Output the (x, y) coordinate of the center of the cell containing the given text.  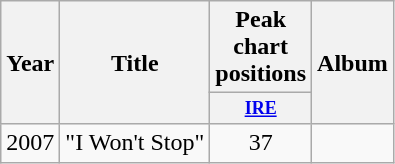
IRE (261, 108)
Title (135, 62)
Album (353, 62)
"I Won't Stop" (135, 143)
Year (30, 62)
Peak chart positions (261, 47)
37 (261, 143)
2007 (30, 143)
